Output the (x, y) coordinate of the center of the cell containing the given text.  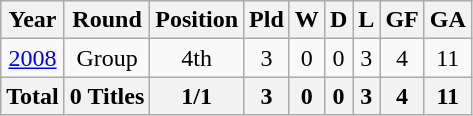
4th (197, 58)
1/1 (197, 96)
0 Titles (107, 96)
Round (107, 20)
D (338, 20)
GA (448, 20)
Position (197, 20)
Pld (267, 20)
Year (33, 20)
Group (107, 58)
W (306, 20)
GF (402, 20)
Total (33, 96)
L (366, 20)
2008 (33, 58)
